Provide the [X, Y] coordinate of the cell's center where the given text is located.  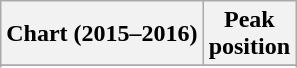
Peak position [249, 34]
Chart (2015–2016) [102, 34]
